Identify which cell holds the provided text, then report its (X, Y) central coordinate. 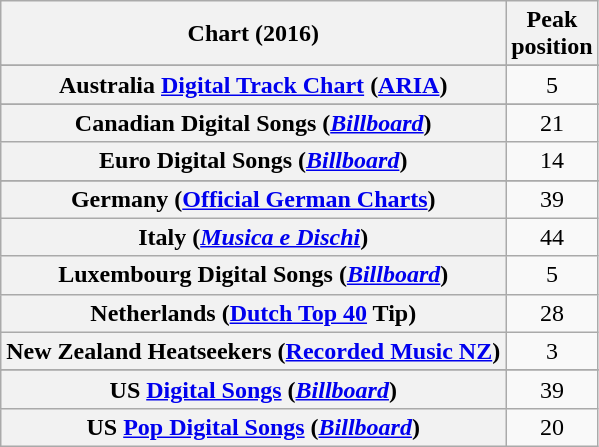
Netherlands (Dutch Top 40 Tip) (254, 313)
New Zealand Heatseekers (Recorded Music NZ) (254, 351)
44 (552, 237)
Italy (Musica e Dischi) (254, 237)
Euro Digital Songs (Billboard) (254, 161)
Luxembourg Digital Songs (Billboard) (254, 275)
14 (552, 161)
20 (552, 427)
US Pop Digital Songs (Billboard) (254, 427)
Canadian Digital Songs (Billboard) (254, 123)
3 (552, 351)
US Digital Songs (Billboard) (254, 389)
Peakposition (552, 34)
Chart (2016) (254, 34)
28 (552, 313)
21 (552, 123)
Germany (Official German Charts) (254, 199)
Australia Digital Track Chart (ARIA) (254, 85)
